Return the (X, Y) coordinate for the center point of the cell that contains the specified text.  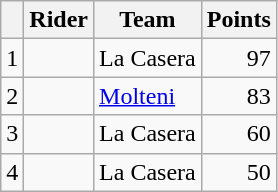
Molteni (148, 96)
Points (238, 20)
2 (12, 96)
3 (12, 134)
50 (238, 172)
1 (12, 58)
Rider (59, 20)
60 (238, 134)
97 (238, 58)
83 (238, 96)
4 (12, 172)
Team (148, 20)
